Provide the [X, Y] coordinate of the cell's center where the given text is located.  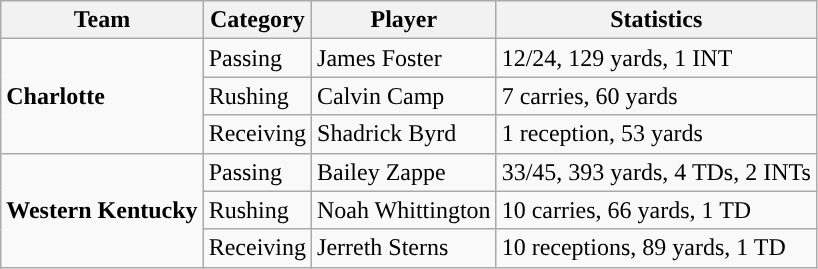
Western Kentucky [102, 210]
10 receptions, 89 yards, 1 TD [656, 248]
Jerreth Sterns [404, 248]
33/45, 393 yards, 4 TDs, 2 INTs [656, 172]
10 carries, 66 yards, 1 TD [656, 210]
Statistics [656, 20]
James Foster [404, 58]
Charlotte [102, 96]
12/24, 129 yards, 1 INT [656, 58]
Category [257, 20]
Bailey Zappe [404, 172]
Calvin Camp [404, 96]
1 reception, 53 yards [656, 134]
Player [404, 20]
Noah Whittington [404, 210]
Team [102, 20]
7 carries, 60 yards [656, 96]
Shadrick Byrd [404, 134]
